For the text-containing cell, return its midpoint in (X, Y) coordinate format. 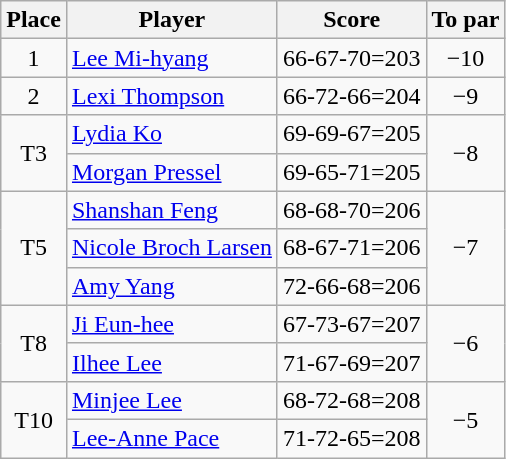
−6 (466, 343)
69-69-67=205 (352, 134)
−9 (466, 96)
Amy Yang (172, 286)
Ji Eun-hee (172, 324)
−7 (466, 248)
Shanshan Feng (172, 210)
−5 (466, 419)
Score (352, 20)
Lee Mi-hyang (172, 58)
Player (172, 20)
−8 (466, 153)
72-66-68=206 (352, 286)
−10 (466, 58)
Lydia Ko (172, 134)
T3 (34, 153)
Minjee Lee (172, 400)
Nicole Broch Larsen (172, 248)
Lee-Anne Pace (172, 438)
Ilhee Lee (172, 362)
Lexi Thompson (172, 96)
68-68-70=206 (352, 210)
66-67-70=203 (352, 58)
Place (34, 20)
Morgan Pressel (172, 172)
1 (34, 58)
T5 (34, 248)
68-67-71=206 (352, 248)
67-73-67=207 (352, 324)
To par (466, 20)
69-65-71=205 (352, 172)
71-72-65=208 (352, 438)
T10 (34, 419)
2 (34, 96)
68-72-68=208 (352, 400)
71-67-69=207 (352, 362)
66-72-66=204 (352, 96)
T8 (34, 343)
